Return [X, Y] of the center of cell containing provided text 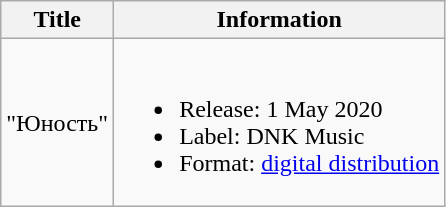
Title [58, 20]
Information [280, 20]
"Юность" [58, 122]
Release: 1 May 2020Label: DNK MusicFormat: digital distribution [280, 122]
